Find where the given text appears and provide that cell's center as (X, Y) coordinate. 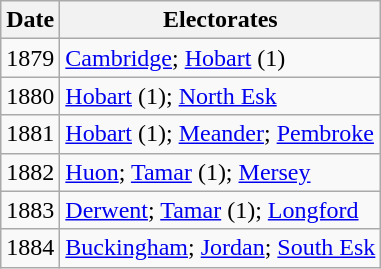
Huon; Tamar (1); Mersey (220, 172)
Hobart (1); North Esk (220, 96)
1883 (30, 210)
Electorates (220, 20)
1879 (30, 58)
Cambridge; Hobart (1) (220, 58)
Derwent; Tamar (1); Longford (220, 210)
Date (30, 20)
Hobart (1); Meander; Pembroke (220, 134)
1882 (30, 172)
1880 (30, 96)
1884 (30, 248)
Buckingham; Jordan; South Esk (220, 248)
1881 (30, 134)
